Capture the cell that displays the provided text and extract its [X, Y] central coordinate. 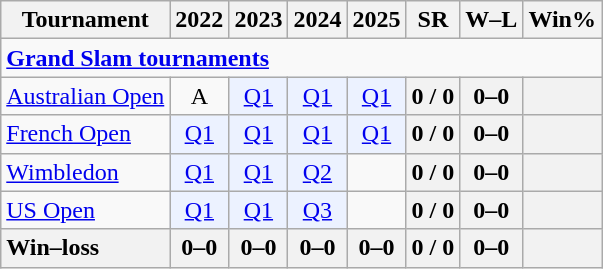
SR [433, 20]
2022 [200, 20]
Australian Open [86, 96]
Q3 [318, 210]
2024 [318, 20]
Tournament [86, 20]
A [200, 96]
Win–loss [86, 248]
W–L [492, 20]
2023 [258, 20]
2025 [376, 20]
Wimbledon [86, 172]
Win% [562, 20]
US Open [86, 210]
Grand Slam tournaments [302, 58]
Q2 [318, 172]
French Open [86, 134]
